Provide the [x, y] coordinate of the cell's center where the given text is located.  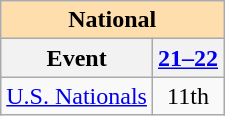
National [112, 20]
U.S. Nationals [77, 96]
Event [77, 58]
11th [188, 96]
21–22 [188, 58]
